Determine the [X, Y] coordinate at the center of the cell enclosing the given text.  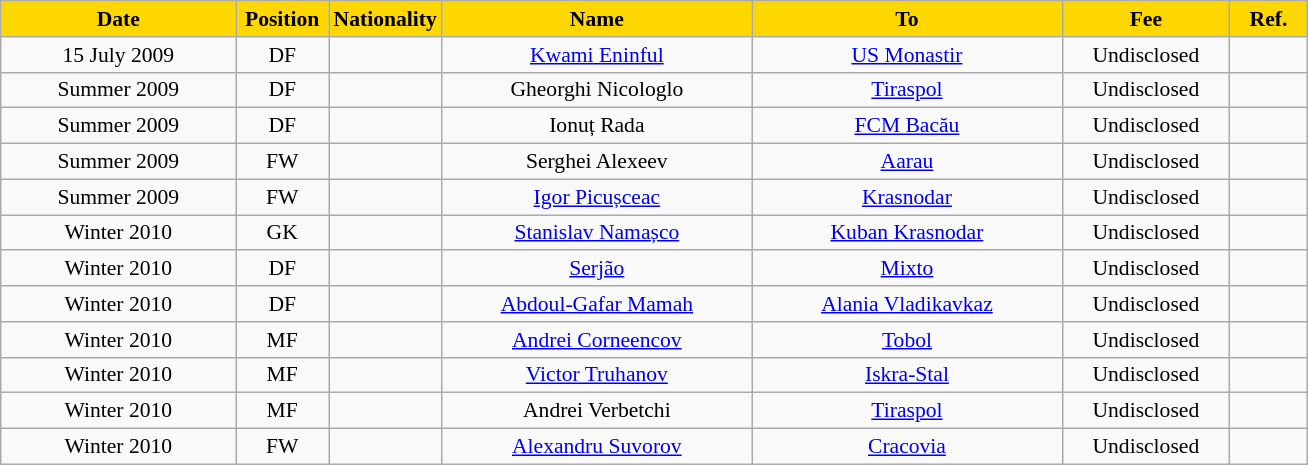
Position [282, 19]
Mixto [907, 269]
FCM Bacău [907, 126]
15 July 2009 [118, 55]
Andrei Verbetchi [597, 411]
Aarau [907, 162]
Fee [1146, 19]
Nationality [384, 19]
Alexandru Suvorov [597, 447]
Abdoul-Gafar Mamah [597, 304]
Andrei Corneencov [597, 340]
Victor Truhanov [597, 375]
Serghei Alexeev [597, 162]
Kuban Krasnodar [907, 233]
Kwami Eninful [597, 55]
To [907, 19]
Tobol [907, 340]
Ref. [1269, 19]
Gheorghi Nicologlo [597, 90]
Cracovia [907, 447]
Ionuț Rada [597, 126]
Iskra-Stal [907, 375]
Stanislav Namașco [597, 233]
GK [282, 233]
Date [118, 19]
Serjão [597, 269]
Igor Picușceac [597, 197]
Alania Vladikavkaz [907, 304]
Krasnodar [907, 197]
US Monastir [907, 55]
Name [597, 19]
